Locate the cell with the specified text and output its [X, Y] center coordinate. 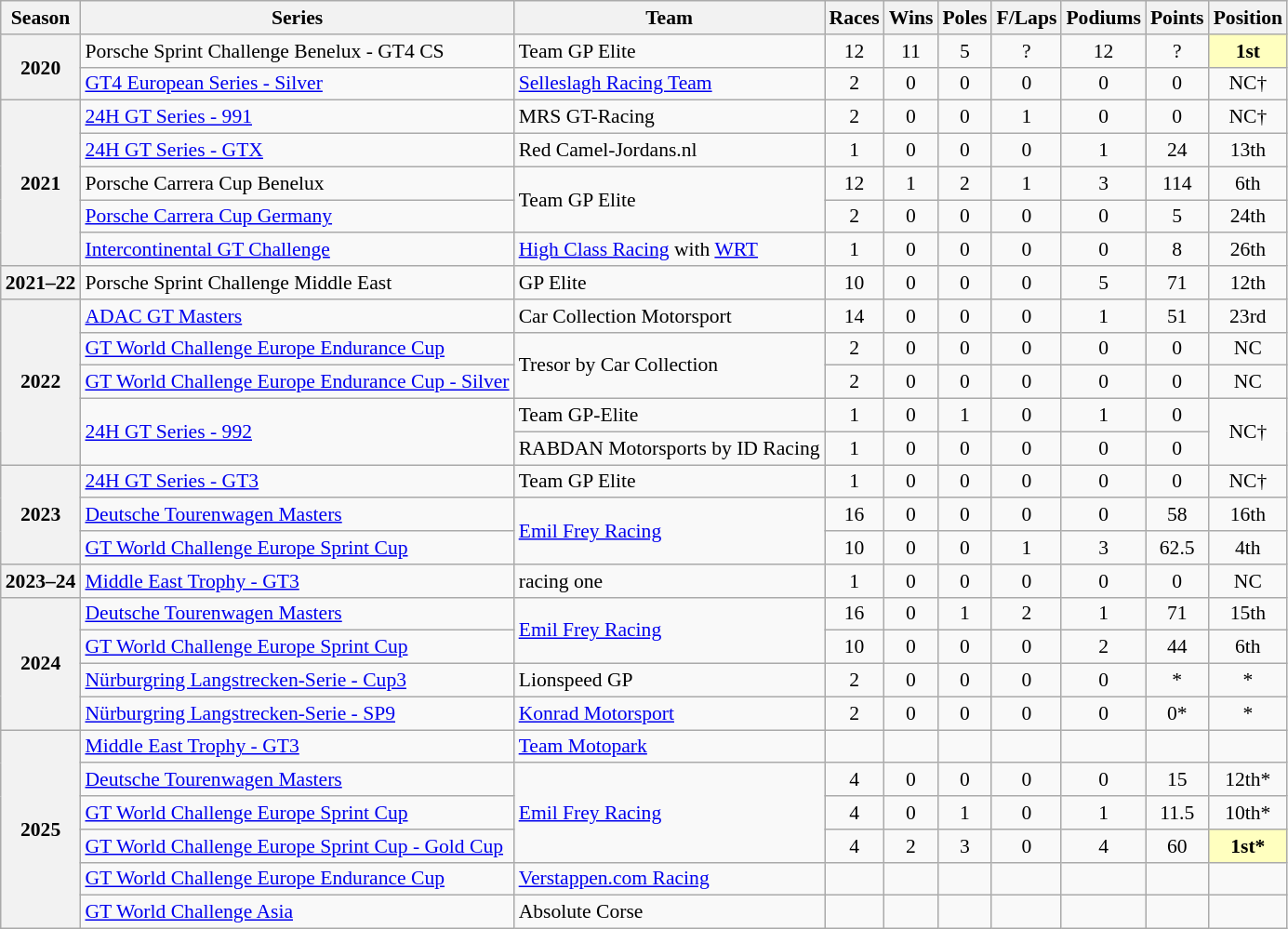
2025 [41, 829]
Series [297, 18]
24H GT Series - GT3 [297, 482]
Position [1248, 18]
2022 [41, 382]
24th [1248, 217]
44 [1177, 647]
12th [1248, 283]
1st* [1248, 846]
Nürburgring Langstrecken-Serie - Cup3 [297, 681]
10th* [1248, 813]
Podiums [1103, 18]
Porsche Sprint Challenge Middle East [297, 283]
Team Motopark [670, 747]
1st [1248, 51]
GT4 European Series - Silver [297, 84]
26th [1248, 250]
8 [1177, 250]
Team GP-Elite [670, 416]
GT World Challenge Europe Endurance Cup - Silver [297, 382]
24H GT Series - 991 [297, 117]
Lionspeed GP [670, 681]
15th [1248, 614]
F/Laps [1027, 18]
Tresor by Car Collection [670, 365]
24H GT Series - 992 [297, 431]
GP Elite [670, 283]
13th [1248, 151]
114 [1177, 183]
Porsche Carrera Cup Germany [297, 217]
2020 [41, 67]
Car Collection Motorsport [670, 316]
Nürburgring Langstrecken-Serie - SP9 [297, 713]
Verstappen.com Racing [670, 879]
Red Camel-Jordans.nl [670, 151]
24 [1177, 151]
High Class Racing with WRT [670, 250]
58 [1177, 515]
Wins [911, 18]
GT World Challenge Europe Sprint Cup - Gold Cup [297, 846]
Season [41, 18]
Selleslagh Racing Team [670, 84]
16th [1248, 515]
MRS GT-Racing [670, 117]
RABDAN Motorsports by ID Racing [670, 448]
51 [1177, 316]
Intercontinental GT Challenge [297, 250]
62.5 [1177, 548]
2023 [41, 515]
Konrad Motorsport [670, 713]
24H GT Series - GTX [297, 151]
Absolute Corse [670, 912]
60 [1177, 846]
Points [1177, 18]
2024 [41, 663]
14 [855, 316]
12th* [1248, 780]
15 [1177, 780]
Races [855, 18]
11.5 [1177, 813]
Porsche Carrera Cup Benelux [297, 183]
2021 [41, 183]
23rd [1248, 316]
ADAC GT Masters [297, 316]
racing one [670, 581]
Team [670, 18]
11 [911, 51]
2023–24 [41, 581]
4th [1248, 548]
GT World Challenge Asia [297, 912]
Porsche Sprint Challenge Benelux - GT4 CS [297, 51]
Poles [964, 18]
0* [1177, 713]
2021–22 [41, 283]
